Determine the [x, y] coordinate at the center of the cell enclosing the given text.  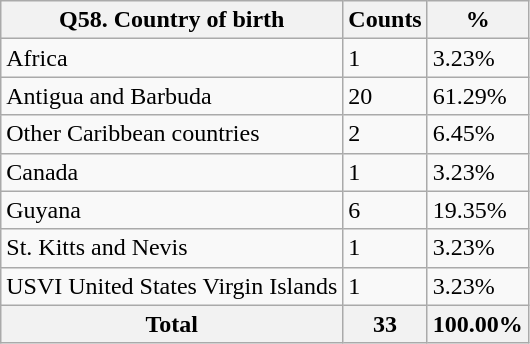
Total [172, 324]
6 [385, 210]
Other Caribbean countries [172, 134]
USVI United States Virgin Islands [172, 286]
33 [385, 324]
Antigua and Barbuda [172, 96]
19.35% [478, 210]
Canada [172, 172]
Q58. Country of birth [172, 20]
20 [385, 96]
2 [385, 134]
% [478, 20]
6.45% [478, 134]
Africa [172, 58]
100.00% [478, 324]
Guyana [172, 210]
Counts [385, 20]
61.29% [478, 96]
St. Kitts and Nevis [172, 248]
